Extract the [X, Y] coordinate from the center of the cell holding the provided text.  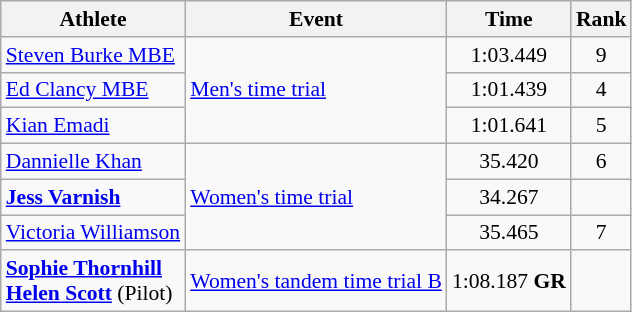
7 [602, 233]
5 [602, 126]
34.267 [509, 197]
1:03.449 [509, 55]
Women's tandem time trial B [316, 282]
Women's time trial [316, 198]
Kian Emadi [93, 126]
Victoria Williamson [93, 233]
Jess Varnish [93, 197]
9 [602, 55]
Time [509, 19]
Rank [602, 19]
4 [602, 90]
6 [602, 162]
Steven Burke MBE [93, 55]
35.420 [509, 162]
Ed Clancy MBE [93, 90]
1:08.187 GR [509, 282]
Dannielle Khan [93, 162]
Event [316, 19]
Athlete [93, 19]
35.465 [509, 233]
Sophie ThornhillHelen Scott (Pilot) [93, 282]
1:01.439 [509, 90]
1:01.641 [509, 126]
Men's time trial [316, 90]
